Return the (X, Y) coordinate for the center point of the cell that contains the specified text.  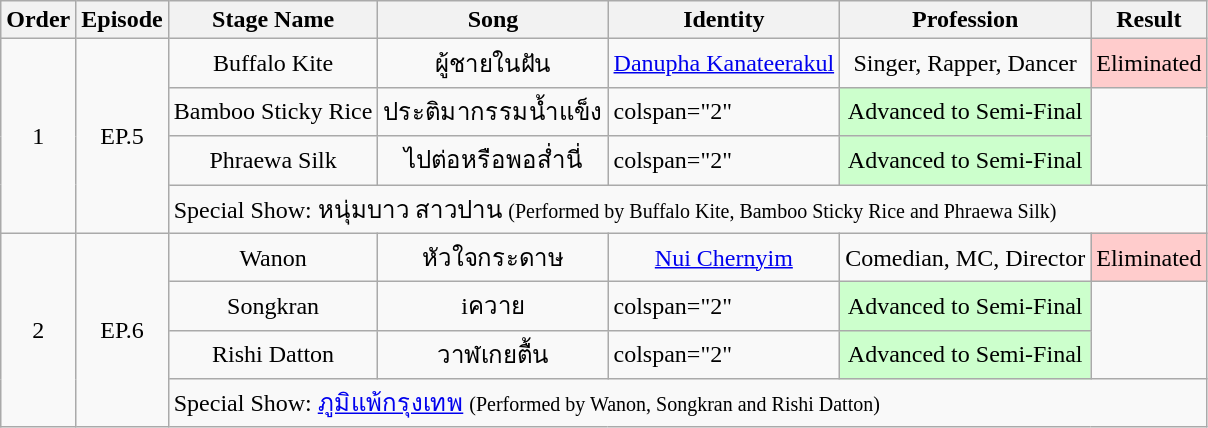
Profession (966, 20)
ผู้ชายในฝัน (493, 64)
Singer, Rapper, Dancer (966, 64)
EP.5 (122, 136)
Bamboo Sticky Rice (273, 112)
Comedian, MC, Director (966, 258)
Stage Name (273, 20)
Result (1149, 20)
Episode (122, 20)
Identity (724, 20)
Rishi Datton (273, 354)
ไปต่อหรือพอส่ำนี่ (493, 160)
Phraewa Silk (273, 160)
Song (493, 20)
Buffalo Kite (273, 64)
Wanon (273, 258)
ประติมากรรมน้ำแข็ง (493, 112)
Special Show: หนุ่มบาว สาวปาน (Performed by Buffalo Kite, Bamboo Sticky Rice and Phraewa Silk) (688, 208)
Songkran (273, 306)
EP.6 (122, 330)
Order (38, 20)
วาฬเกยตื้น (493, 354)
1 (38, 136)
2 (38, 330)
Special Show: ภูมิแพ้กรุงเทพ (Performed by Wanon, Songkran and Rishi Datton) (688, 404)
Nui Chernyim (724, 258)
หัวใจกระดาษ (493, 258)
iควาย (493, 306)
Danupha Kanateerakul (724, 64)
